Output the [X, Y] coordinate of the center of the cell containing the given text.  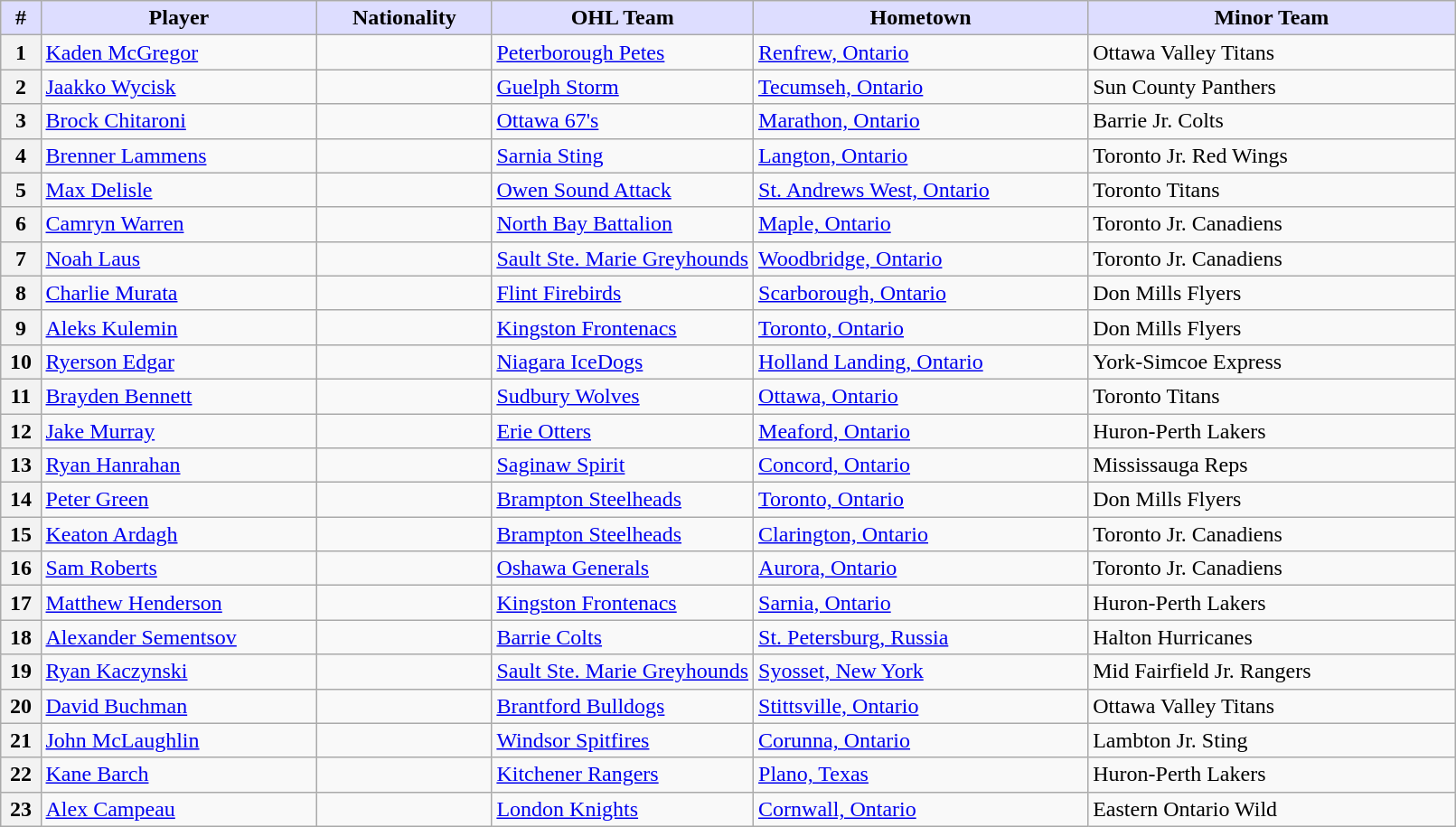
Erie Otters [623, 431]
Saginaw Spirit [623, 465]
Brenner Lammens [179, 155]
11 [21, 396]
Maple, Ontario [921, 224]
Oshawa Generals [623, 569]
Barrie Colts [623, 637]
Sarnia Sting [623, 155]
Syosset, New York [921, 672]
Corunna, Ontario [921, 740]
23 [21, 809]
Hometown [921, 18]
St. Andrews West, Ontario [921, 190]
Niagara IceDogs [623, 362]
Peter Green [179, 500]
16 [21, 569]
Owen Sound Attack [623, 190]
Halton Hurricanes [1272, 637]
20 [21, 706]
Peterborough Petes [623, 52]
Kitchener Rangers [623, 775]
8 [21, 293]
Plano, Texas [921, 775]
Player [179, 18]
9 [21, 327]
Keaton Ardagh [179, 534]
Clarington, Ontario [921, 534]
# [21, 18]
Sudbury Wolves [623, 396]
4 [21, 155]
Scarborough, Ontario [921, 293]
Holland Landing, Ontario [921, 362]
Noah Laus [179, 258]
12 [21, 431]
Ryerson Edgar [179, 362]
Woodbridge, Ontario [921, 258]
10 [21, 362]
1 [21, 52]
York-Simcoe Express [1272, 362]
Camryn Warren [179, 224]
Ottawa, Ontario [921, 396]
Renfrew, Ontario [921, 52]
Sarnia, Ontario [921, 603]
Cornwall, Ontario [921, 809]
Mississauga Reps [1272, 465]
18 [21, 637]
Lambton Jr. Sting [1272, 740]
21 [21, 740]
Ryan Kaczynski [179, 672]
Minor Team [1272, 18]
22 [21, 775]
London Knights [623, 809]
Ottawa 67's [623, 121]
14 [21, 500]
15 [21, 534]
Flint Firebirds [623, 293]
Sam Roberts [179, 569]
St. Petersburg, Russia [921, 637]
17 [21, 603]
Jake Murray [179, 431]
Sun County Panthers [1272, 87]
Matthew Henderson [179, 603]
Guelph Storm [623, 87]
Stittsville, Ontario [921, 706]
North Bay Battalion [623, 224]
Barrie Jr. Colts [1272, 121]
Mid Fairfield Jr. Rangers [1272, 672]
2 [21, 87]
Brantford Bulldogs [623, 706]
Toronto Jr. Red Wings [1272, 155]
Concord, Ontario [921, 465]
Max Delisle [179, 190]
Charlie Murata [179, 293]
Kaden McGregor [179, 52]
3 [21, 121]
Brock Chitaroni [179, 121]
Langton, Ontario [921, 155]
Jaakko Wycisk [179, 87]
Aleks Kulemin [179, 327]
13 [21, 465]
5 [21, 190]
Nationality [405, 18]
Brayden Bennett [179, 396]
Meaford, Ontario [921, 431]
Windsor Spitfires [623, 740]
Marathon, Ontario [921, 121]
Ryan Hanrahan [179, 465]
7 [21, 258]
OHL Team [623, 18]
19 [21, 672]
6 [21, 224]
Tecumseh, Ontario [921, 87]
Alex Campeau [179, 809]
Kane Barch [179, 775]
David Buchman [179, 706]
John McLaughlin [179, 740]
Eastern Ontario Wild [1272, 809]
Alexander Sementsov [179, 637]
Aurora, Ontario [921, 569]
